Locate the cell with the specified text and output its (X, Y) center coordinate. 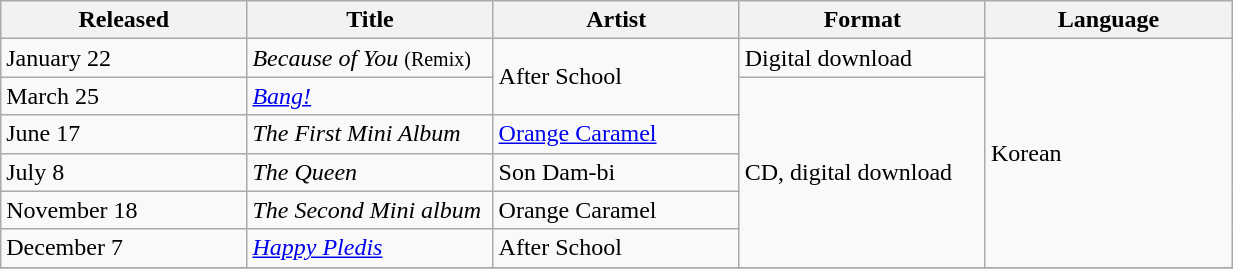
Bang! (370, 96)
Language (1108, 20)
Son Dam-bi (616, 172)
Korean (1108, 153)
Because of You (Remix) (370, 58)
The Second Mini album (370, 210)
Format (862, 20)
Digital download (862, 58)
Title (370, 20)
June 17 (124, 134)
Happy Pledis (370, 248)
March 25 (124, 96)
November 18 (124, 210)
Artist (616, 20)
The Queen (370, 172)
December 7 (124, 248)
CD, digital download (862, 172)
July 8 (124, 172)
January 22 (124, 58)
The First Mini Album (370, 134)
Released (124, 20)
